Determine the (x, y) coordinate at the center of the cell enclosing the given text.  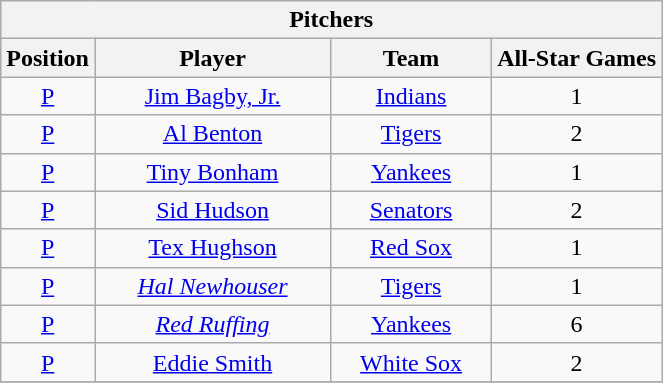
Red Sox (412, 248)
Team (412, 58)
Senators (412, 210)
Pitchers (332, 20)
Sid Hudson (212, 210)
Position (48, 58)
Indians (412, 96)
Al Benton (212, 134)
6 (577, 324)
Red Ruffing (212, 324)
Jim Bagby, Jr. (212, 96)
White Sox (412, 362)
Tiny Bonham (212, 172)
Eddie Smith (212, 362)
All-Star Games (577, 58)
Player (212, 58)
Tex Hughson (212, 248)
Hal Newhouser (212, 286)
